Locate the cell with the specified text and output its (x, y) center coordinate. 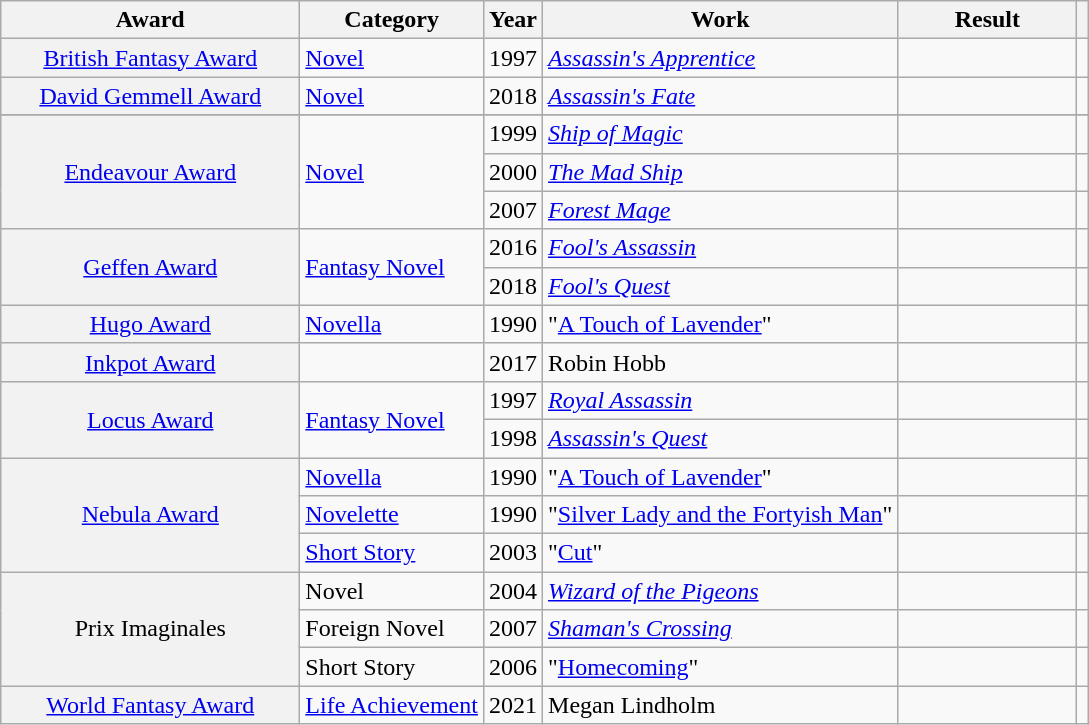
2006 (512, 667)
Fool's Quest (720, 286)
Life Achievement (392, 705)
Nebula Award (150, 515)
2004 (512, 591)
Megan Lindholm (720, 705)
1998 (512, 438)
Novelette (392, 515)
Category (392, 20)
2017 (512, 362)
Wizard of the Pigeons (720, 591)
Foreign Novel (392, 629)
British Fantasy Award (150, 58)
Work (720, 20)
"Silver Lady and the Fortyish Man" (720, 515)
2000 (512, 172)
Hugo Award (150, 324)
World Fantasy Award (150, 705)
Robin Hobb (720, 362)
Geffen Award (150, 267)
Assassin's Apprentice (720, 58)
Assassin's Quest (720, 438)
Locus Award (150, 419)
Inkpot Award (150, 362)
Prix Imaginales (150, 629)
Endeavour Award (150, 172)
Shaman's Crossing (720, 629)
1999 (512, 134)
Fool's Assassin (720, 248)
2021 (512, 705)
2016 (512, 248)
Result (988, 20)
Award (150, 20)
Forest Mage (720, 210)
"Homecoming" (720, 667)
2003 (512, 553)
David Gemmell Award (150, 96)
Royal Assassin (720, 400)
Year (512, 20)
The Mad Ship (720, 172)
Ship of Magic (720, 134)
"Cut" (720, 553)
Assassin's Fate (720, 96)
